From the cell containing the given text, extract its center point as [x, y] coordinate. 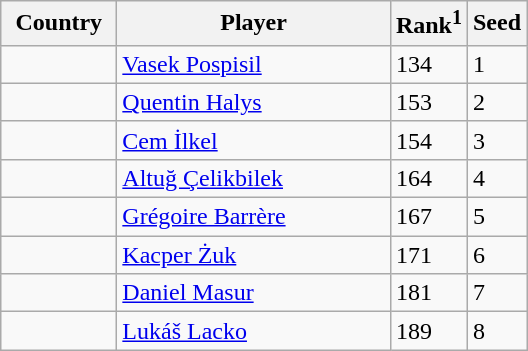
Grégoire Barrère [254, 217]
167 [428, 217]
2 [496, 102]
Daniel Masur [254, 293]
Player [254, 24]
5 [496, 217]
189 [428, 331]
Seed [496, 24]
1 [496, 64]
Lukáš Lacko [254, 331]
7 [496, 293]
8 [496, 331]
154 [428, 140]
Quentin Halys [254, 102]
Kacper Żuk [254, 255]
4 [496, 178]
Rank1 [428, 24]
153 [428, 102]
181 [428, 293]
Cem İlkel [254, 140]
6 [496, 255]
3 [496, 140]
171 [428, 255]
Country [59, 24]
134 [428, 64]
Vasek Pospisil [254, 64]
164 [428, 178]
Altuğ Çelikbilek [254, 178]
